Return the (X, Y) coordinate for the center point of the cell that contains the specified text.  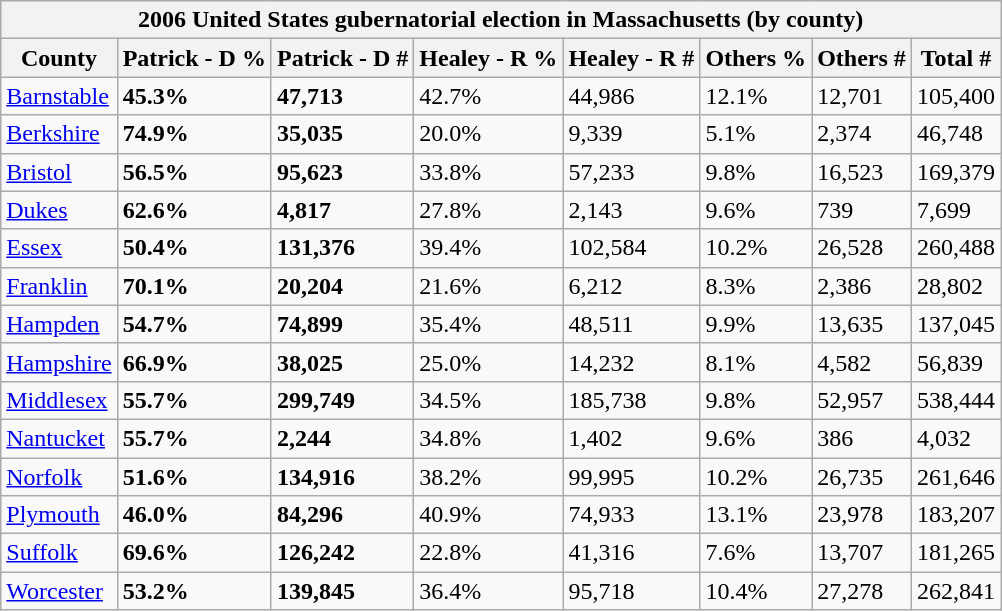
Others # (862, 58)
74.9% (194, 134)
12,701 (862, 96)
185,738 (632, 400)
Franklin (59, 286)
13,707 (862, 553)
38,025 (342, 362)
41,316 (632, 553)
13,635 (862, 324)
139,845 (342, 591)
131,376 (342, 248)
Patrick - D % (194, 58)
2,374 (862, 134)
Barnstable (59, 96)
50.4% (194, 248)
16,523 (862, 172)
Others % (756, 58)
51.6% (194, 477)
42.7% (488, 96)
25.0% (488, 362)
46.0% (194, 515)
Total # (956, 58)
21.6% (488, 286)
66.9% (194, 362)
7.6% (756, 553)
538,444 (956, 400)
Hampshire (59, 362)
6,212 (632, 286)
Suffolk (59, 553)
Healey - R # (632, 58)
44,986 (632, 96)
299,749 (342, 400)
1,402 (632, 438)
262,841 (956, 591)
20,204 (342, 286)
12.1% (756, 96)
47,713 (342, 96)
13.1% (756, 515)
48,511 (632, 324)
8.3% (756, 286)
102,584 (632, 248)
56.5% (194, 172)
70.1% (194, 286)
5.1% (756, 134)
134,916 (342, 477)
Nantucket (59, 438)
40.9% (488, 515)
14,232 (632, 362)
95,623 (342, 172)
2,143 (632, 210)
Plymouth (59, 515)
26,528 (862, 248)
84,296 (342, 515)
62.6% (194, 210)
35,035 (342, 134)
105,400 (956, 96)
260,488 (956, 248)
137,045 (956, 324)
Bristol (59, 172)
26,735 (862, 477)
57,233 (632, 172)
23,978 (862, 515)
4,582 (862, 362)
56,839 (956, 362)
34.5% (488, 400)
2006 United States gubernatorial election in Massachusetts (by county) (501, 20)
7,699 (956, 210)
Worcester (59, 591)
Middlesex (59, 400)
169,379 (956, 172)
2,386 (862, 286)
46,748 (956, 134)
Patrick - D # (342, 58)
52,957 (862, 400)
Norfolk (59, 477)
9.9% (756, 324)
36.4% (488, 591)
181,265 (956, 553)
8.1% (756, 362)
74,933 (632, 515)
2,244 (342, 438)
95,718 (632, 591)
739 (862, 210)
28,802 (956, 286)
27.8% (488, 210)
9,339 (632, 134)
27,278 (862, 591)
34.8% (488, 438)
74,899 (342, 324)
54.7% (194, 324)
22.8% (488, 553)
4,032 (956, 438)
Berkshire (59, 134)
Hampden (59, 324)
261,646 (956, 477)
35.4% (488, 324)
Dukes (59, 210)
Healey - R % (488, 58)
4,817 (342, 210)
County (59, 58)
126,242 (342, 553)
53.2% (194, 591)
38.2% (488, 477)
183,207 (956, 515)
10.4% (756, 591)
39.4% (488, 248)
Essex (59, 248)
386 (862, 438)
33.8% (488, 172)
45.3% (194, 96)
69.6% (194, 553)
20.0% (488, 134)
99,995 (632, 477)
